Locate the cell with the specified text and output its (x, y) center coordinate. 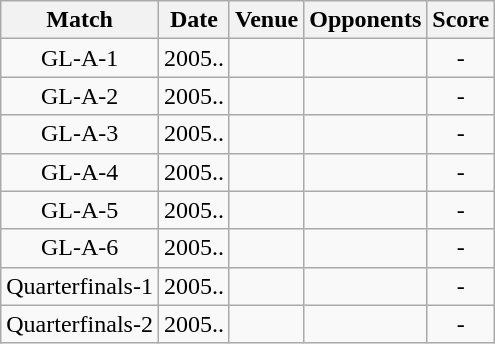
GL-A-4 (80, 172)
Date (194, 20)
GL-A-3 (80, 134)
Quarterfinals-1 (80, 286)
Quarterfinals-2 (80, 324)
Score (461, 20)
GL-A-6 (80, 248)
Venue (266, 20)
GL-A-1 (80, 58)
GL-A-5 (80, 210)
Opponents (366, 20)
GL-A-2 (80, 96)
Match (80, 20)
